Detect which cell encompasses the target text, then output its [x, y] center coordinate. 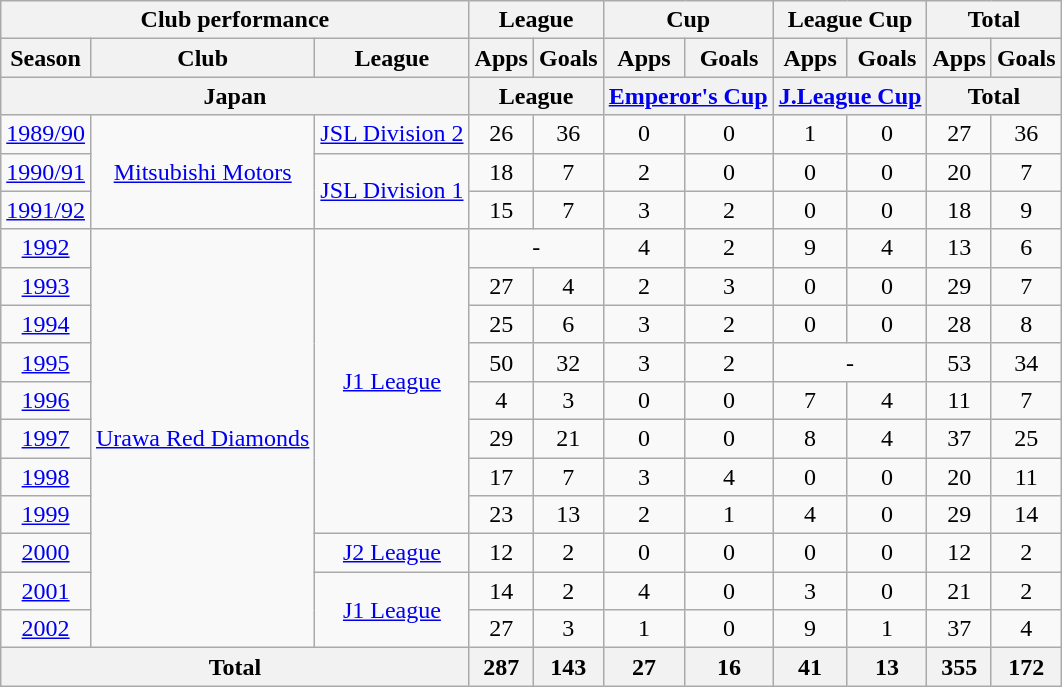
355 [959, 667]
1989/90 [46, 134]
Cup [688, 20]
287 [501, 667]
Club performance [235, 20]
41 [810, 667]
15 [501, 210]
JSL Division 1 [392, 191]
J.League Cup [850, 96]
17 [501, 477]
1994 [46, 324]
1990/91 [46, 172]
2001 [46, 591]
1997 [46, 438]
143 [568, 667]
Urawa Red Diamonds [202, 438]
172 [1026, 667]
28 [959, 324]
Season [46, 58]
1999 [46, 515]
1992 [46, 248]
Mitsubishi Motors [202, 172]
2000 [46, 553]
Japan [235, 96]
J2 League [392, 553]
26 [501, 134]
53 [959, 362]
JSL Division 2 [392, 134]
1996 [46, 400]
2002 [46, 629]
50 [501, 362]
1995 [46, 362]
32 [568, 362]
23 [501, 515]
League Cup [850, 20]
1998 [46, 477]
1993 [46, 286]
1991/92 [46, 210]
Club [202, 58]
Emperor's Cup [688, 96]
16 [729, 667]
34 [1026, 362]
